Pinpoint the cell where the given text exists, returning its (X, Y) midpoint coordinate. 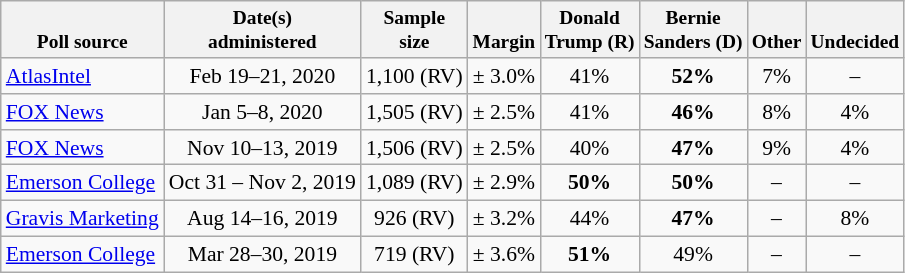
719 (RV) (414, 254)
49% (693, 254)
Margin (504, 30)
1,100 (RV) (414, 76)
Gravis Marketing (82, 219)
Jan 5–8, 2020 (262, 112)
Date(s)administered (262, 30)
AtlasIntel (82, 76)
± 3.6% (504, 254)
7% (776, 76)
Nov 10–13, 2019 (262, 148)
Poll source (82, 30)
Undecided (855, 30)
Other (776, 30)
Aug 14–16, 2019 (262, 219)
Mar 28–30, 2019 (262, 254)
1,505 (RV) (414, 112)
1,089 (RV) (414, 183)
Feb 19–21, 2020 (262, 76)
1,506 (RV) (414, 148)
46% (693, 112)
± 3.0% (504, 76)
± 2.9% (504, 183)
926 (RV) (414, 219)
BernieSanders (D) (693, 30)
51% (590, 254)
52% (693, 76)
9% (776, 148)
40% (590, 148)
Oct 31 – Nov 2, 2019 (262, 183)
44% (590, 219)
DonaldTrump (R) (590, 30)
Samplesize (414, 30)
± 3.2% (504, 219)
